Capture the cell that displays the provided text and extract its (X, Y) central coordinate. 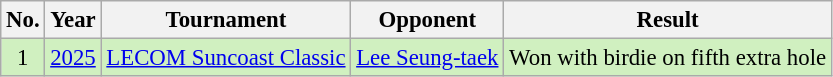
Year (73, 20)
Result (668, 20)
Tournament (226, 20)
No. (23, 20)
2025 (73, 58)
Lee Seung-taek (428, 58)
1 (23, 58)
LECOM Suncoast Classic (226, 58)
Won with birdie on fifth extra hole (668, 58)
Opponent (428, 20)
